Pinpoint the cell where the given text exists, returning its [x, y] midpoint coordinate. 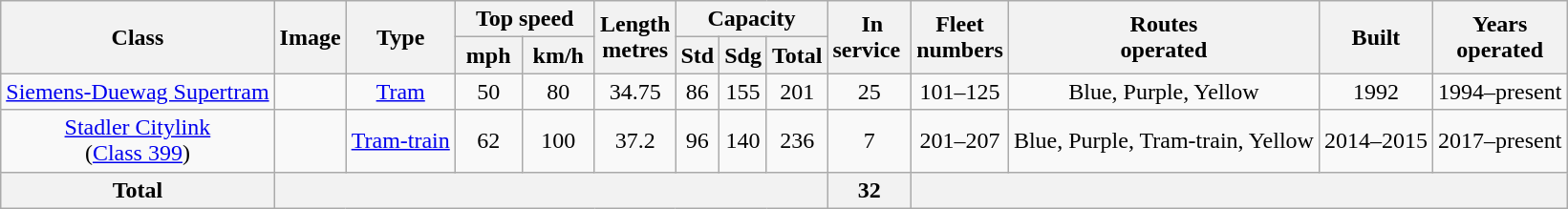
101–125 [960, 92]
Std [698, 55]
25 [870, 92]
km/h [558, 55]
100 [558, 141]
Sdg [743, 55]
1992 [1376, 92]
32 [870, 190]
Inservice [870, 37]
Stadler Citylink(Class 399) [138, 141]
Capacity [751, 19]
80 [558, 92]
7 [870, 141]
Type [400, 37]
2014–2015 [1376, 141]
Routesoperated [1164, 37]
236 [797, 141]
2017–present [1500, 141]
Class [138, 37]
155 [743, 92]
37.2 [634, 141]
86 [698, 92]
1994–present [1500, 92]
Image [310, 37]
201 [797, 92]
96 [698, 141]
Siemens-Duewag Supertram [138, 92]
Tram-train [400, 141]
34.75 [634, 92]
201–207 [960, 141]
Blue, Purple, Yellow [1164, 92]
140 [743, 141]
mph [488, 55]
50 [488, 92]
Lengthmetres [634, 37]
Built [1376, 37]
Blue, Purple, Tram-train, Yellow [1164, 141]
62 [488, 141]
Tram [400, 92]
Fleetnumbers [960, 37]
Yearsoperated [1500, 37]
Top speed [525, 19]
